Return [X, Y] of the center of cell containing provided text 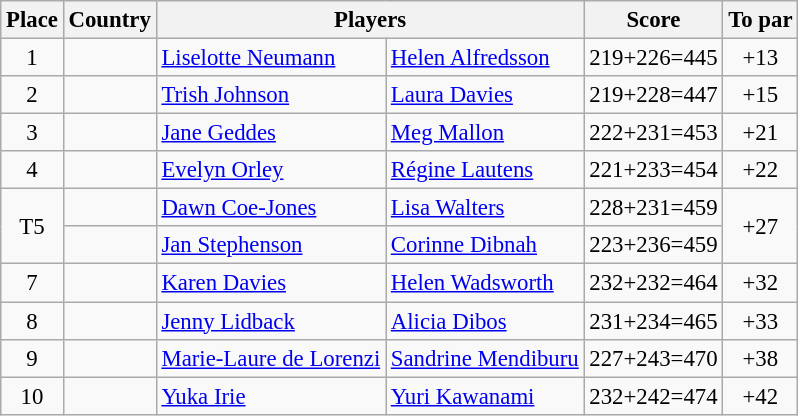
Country [110, 20]
Trish Johnson [270, 95]
Meg Mallon [486, 133]
+32 [760, 283]
Marie-Laure de Lorenzi [270, 358]
3 [32, 133]
To par [760, 20]
Laura Davies [486, 95]
Liselotte Neumann [270, 58]
Jan Stephenson [270, 245]
Score [654, 20]
+21 [760, 133]
+33 [760, 321]
1 [32, 58]
231+234=465 [654, 321]
222+231=453 [654, 133]
Helen Wadsworth [486, 283]
+38 [760, 358]
+13 [760, 58]
Evelyn Orley [270, 170]
Dawn Coe-Jones [270, 208]
223+236=459 [654, 245]
+42 [760, 396]
Alicia Dibos [486, 321]
Players [370, 20]
Sandrine Mendiburu [486, 358]
Place [32, 20]
Jane Geddes [270, 133]
Helen Alfredsson [486, 58]
221+233=454 [654, 170]
232+232=464 [654, 283]
+27 [760, 226]
Jenny Lidback [270, 321]
T5 [32, 226]
Corinne Dibnah [486, 245]
Yuka Irie [270, 396]
Karen Davies [270, 283]
219+226=445 [654, 58]
10 [32, 396]
2 [32, 95]
Régine Lautens [486, 170]
232+242=474 [654, 396]
Yuri Kawanami [486, 396]
+22 [760, 170]
228+231=459 [654, 208]
Lisa Walters [486, 208]
+15 [760, 95]
219+228=447 [654, 95]
9 [32, 358]
4 [32, 170]
8 [32, 321]
227+243=470 [654, 358]
7 [32, 283]
